For the text-containing cell, return its midpoint in [X, Y] coordinate format. 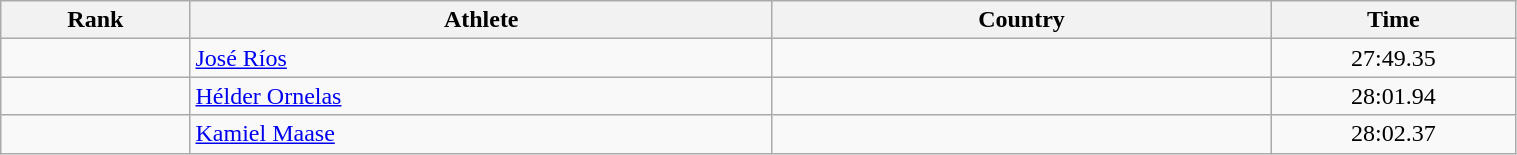
Athlete [481, 20]
27:49.35 [1394, 58]
José Ríos [481, 58]
Country [1021, 20]
Kamiel Maase [481, 134]
28:02.37 [1394, 134]
Hélder Ornelas [481, 96]
Rank [96, 20]
28:01.94 [1394, 96]
Time [1394, 20]
